Output the (X, Y) coordinate of the center of the cell containing the given text.  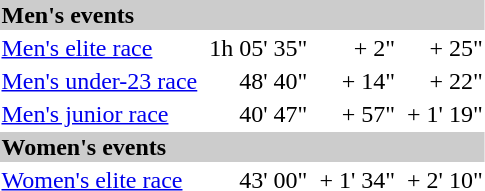
48' 40" (258, 81)
40' 47" (258, 114)
+ 2" (358, 48)
1h 05' 35" (258, 48)
+ 22" (446, 81)
+ 57" (358, 114)
+ 14" (358, 81)
+ 25" (446, 48)
+ 1' 19" (446, 114)
Men's junior race (100, 114)
Men's elite race (100, 48)
Men's under-23 race (100, 81)
Women's events (242, 147)
Men's events (242, 15)
